From the cell containing the given text, extract its center point as [x, y] coordinate. 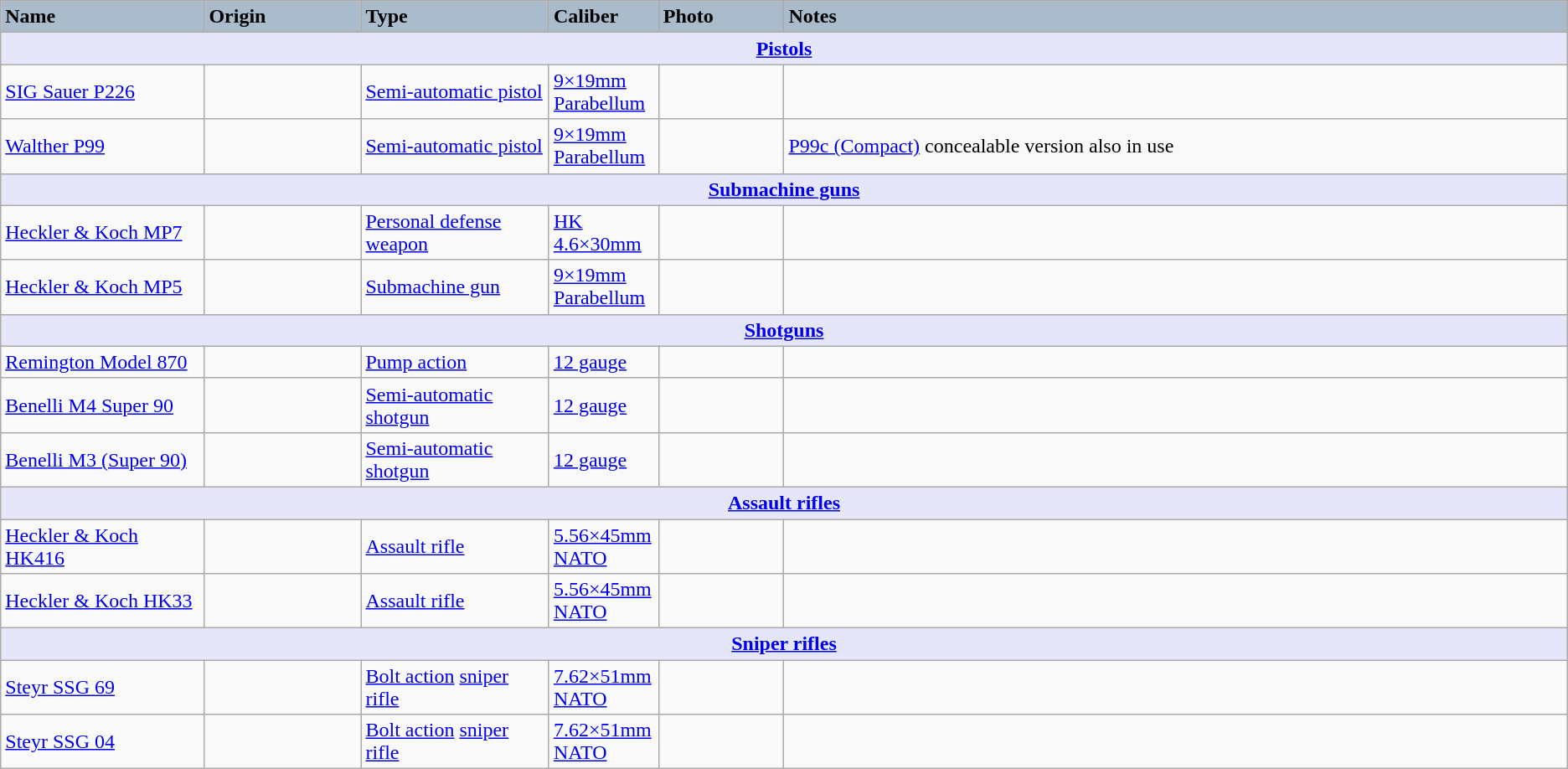
P99c (Compact) concealable version also in use [1176, 146]
Heckler & Koch HK416 [102, 546]
Walther P99 [102, 146]
Caliber [603, 17]
Heckler & Koch HK33 [102, 601]
SIG Sauer P226 [102, 92]
Type [455, 17]
Personal defense weapon [455, 233]
Pump action [455, 362]
Origin [283, 17]
Shotguns [784, 330]
HK 4.6×30mm [603, 233]
Sniper rifles [784, 644]
Assault rifles [784, 503]
Benelli M3 (Super 90) [102, 459]
Heckler & Koch MP5 [102, 286]
Submachine gun [455, 286]
Remington Model 870 [102, 362]
Heckler & Koch MP7 [102, 233]
Benelli M4 Super 90 [102, 405]
Notes [1176, 17]
Submachine guns [784, 189]
Photo [721, 17]
Pistols [784, 49]
Name [102, 17]
Steyr SSG 04 [102, 742]
Steyr SSG 69 [102, 687]
